Pinpoint the cell where the given text exists, returning its (x, y) midpoint coordinate. 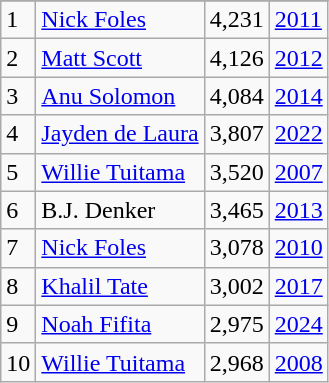
2,968 (236, 362)
2011 (298, 20)
1 (18, 20)
4 (18, 134)
4,084 (236, 96)
6 (18, 210)
B.J. Denker (120, 210)
2014 (298, 96)
7 (18, 248)
Khalil Tate (120, 286)
Noah Fifita (120, 324)
2,975 (236, 324)
2010 (298, 248)
2022 (298, 134)
Matt Scott (120, 58)
10 (18, 362)
3,807 (236, 134)
2013 (298, 210)
4,126 (236, 58)
Anu Solomon (120, 96)
5 (18, 172)
2024 (298, 324)
3,520 (236, 172)
2008 (298, 362)
2007 (298, 172)
3 (18, 96)
2 (18, 58)
9 (18, 324)
4,231 (236, 20)
2017 (298, 286)
3,002 (236, 286)
8 (18, 286)
3,078 (236, 248)
2012 (298, 58)
3,465 (236, 210)
Jayden de Laura (120, 134)
